Search for the cell housing the specified text and yield its (x, y) center coordinate. 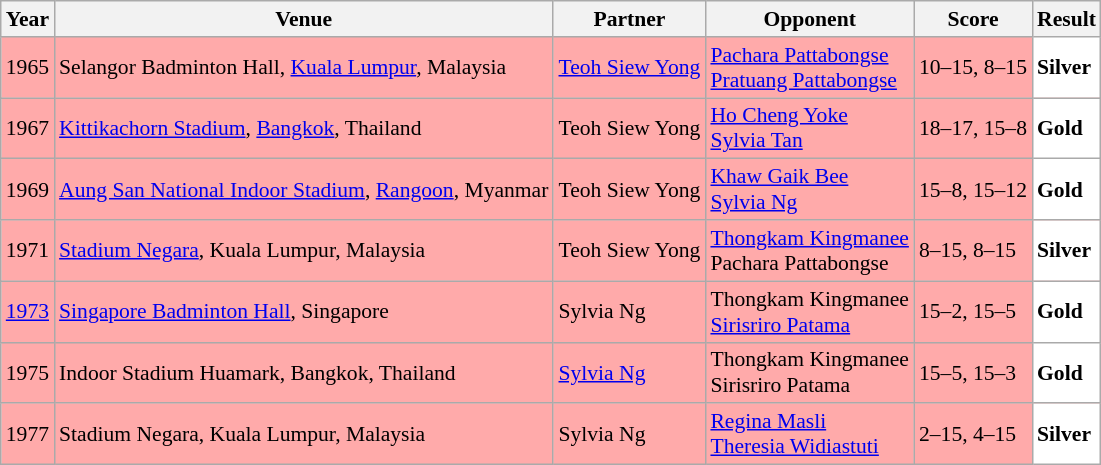
10–15, 8–15 (973, 68)
Khaw Gaik Bee Sylvia Ng (810, 190)
1971 (28, 250)
Selangor Badminton Hall, Kuala Lumpur, Malaysia (304, 68)
15–2, 15–5 (973, 312)
Pachara Pattabongse Pratuang Pattabongse (810, 68)
Result (1066, 19)
Regina Masli Theresia Widiastuti (810, 434)
Opponent (810, 19)
Venue (304, 19)
1967 (28, 128)
15–5, 15–3 (973, 372)
Kittikachorn Stadium, Bangkok, Thailand (304, 128)
1977 (28, 434)
1975 (28, 372)
1969 (28, 190)
8–15, 8–15 (973, 250)
Aung San National Indoor Stadium, Rangoon, Myanmar (304, 190)
Score (973, 19)
1973 (28, 312)
Thongkam Kingmanee Pachara Pattabongse (810, 250)
1965 (28, 68)
Partner (629, 19)
Year (28, 19)
Singapore Badminton Hall, Singapore (304, 312)
18–17, 15–8 (973, 128)
2–15, 4–15 (973, 434)
15–8, 15–12 (973, 190)
Indoor Stadium Huamark, Bangkok, Thailand (304, 372)
Ho Cheng Yoke Sylvia Tan (810, 128)
